Pinpoint the cell where the given text exists, returning its (x, y) midpoint coordinate. 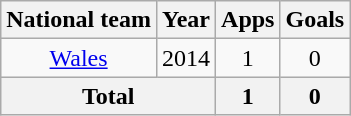
Wales (79, 58)
National team (79, 20)
Total (108, 96)
2014 (186, 58)
Year (186, 20)
Apps (248, 20)
Goals (315, 20)
